Scan for the cell matching the given text and deliver its [X, Y] coordinate at center. 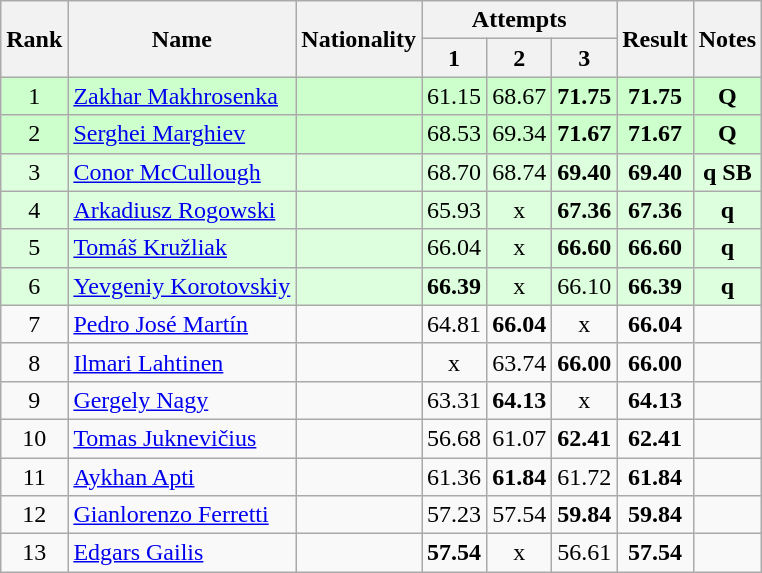
68.67 [520, 96]
61.15 [454, 96]
Attempts [520, 20]
Name [182, 39]
9 [34, 400]
Arkadiusz Rogowski [182, 210]
7 [34, 324]
Zakhar Makhrosenka [182, 96]
12 [34, 515]
Notes [727, 39]
Serghei Marghiev [182, 134]
68.70 [454, 172]
Yevgeniy Korotovskiy [182, 286]
69.34 [520, 134]
61.72 [584, 477]
Rank [34, 39]
63.74 [520, 362]
13 [34, 553]
4 [34, 210]
10 [34, 438]
66.10 [584, 286]
5 [34, 248]
Result [655, 39]
Gergely Nagy [182, 400]
61.07 [520, 438]
11 [34, 477]
64.81 [454, 324]
57.23 [454, 515]
Pedro José Martín [182, 324]
Tomas Juknevičius [182, 438]
Gianlorenzo Ferretti [182, 515]
Tomáš Kružliak [182, 248]
6 [34, 286]
Nationality [359, 39]
68.53 [454, 134]
56.68 [454, 438]
61.36 [454, 477]
Conor McCullough [182, 172]
56.61 [584, 553]
q SB [727, 172]
63.31 [454, 400]
65.93 [454, 210]
68.74 [520, 172]
Aykhan Apti [182, 477]
8 [34, 362]
Ilmari Lahtinen [182, 362]
Edgars Gailis [182, 553]
